Return [X, Y] of the center of cell containing provided text 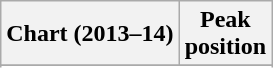
Chart (2013–14) [90, 34]
Peakposition [225, 34]
